Identify which cell holds the provided text, then report its (X, Y) central coordinate. 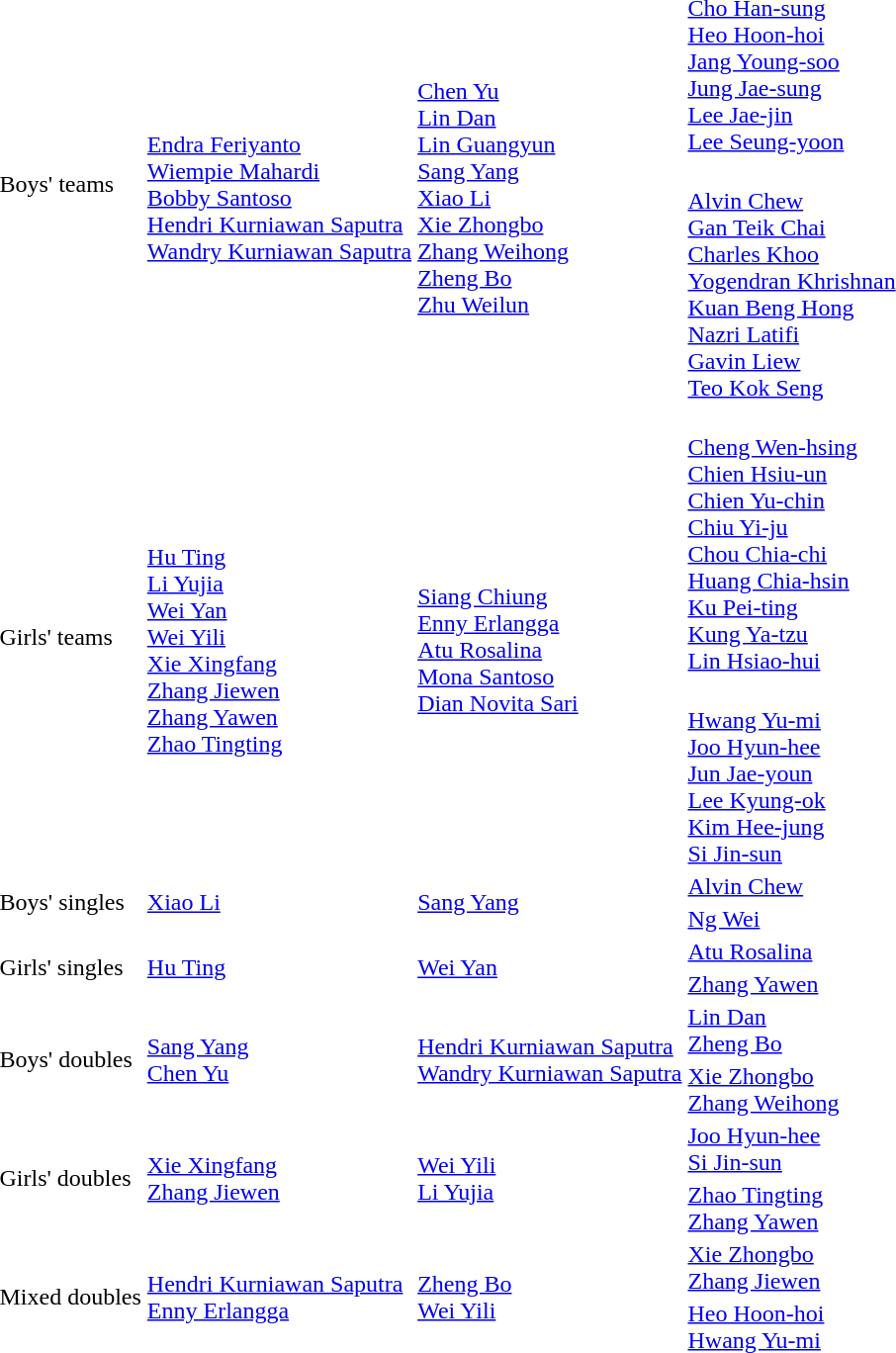
Hu Ting (279, 967)
Sang Yang Chen Yu (279, 1060)
Sang Yang (550, 902)
Wei Yan (550, 967)
Xiao Li (279, 902)
Siang ChiungEnny ErlanggaAtu RosalinaMona SantosoDian Novita Sari (550, 637)
Wei Yili Li Yujia (550, 1179)
Hu TingLi YujiaWei YanWei YiliXie XingfangZhang JiewenZhang YawenZhao Tingting (279, 637)
Hendri Kurniawan Saputra Wandry Kurniawan Saputra (550, 1060)
Xie Xingfang Zhang Jiewen (279, 1179)
